Scan for the cell matching the given text and deliver its [x, y] coordinate at center. 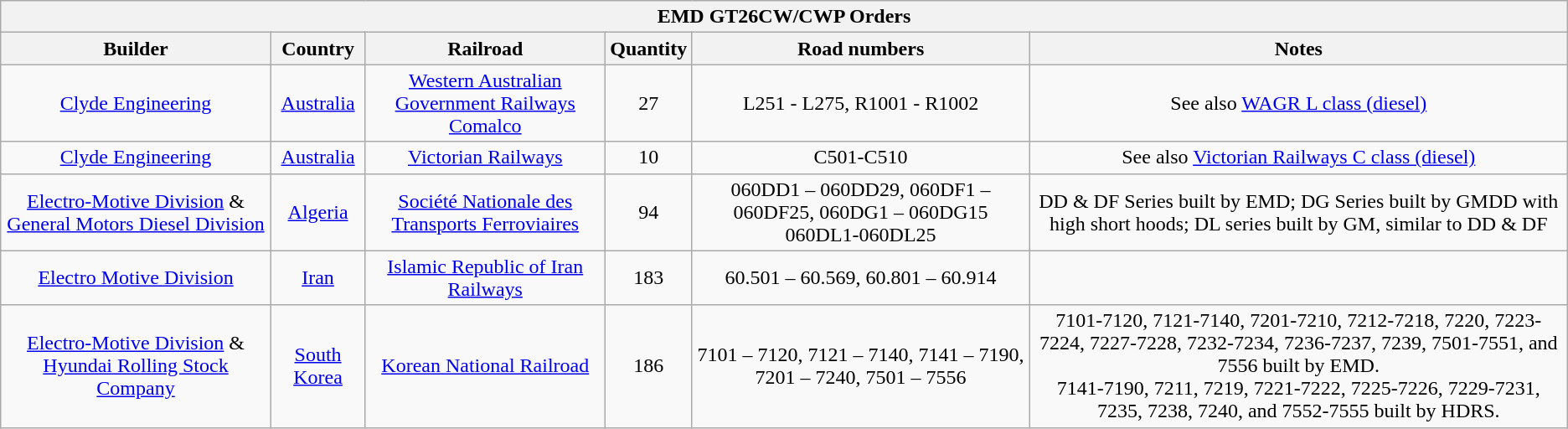
60.501 – 60.569, 60.801 – 60.914 [861, 278]
Algeria [318, 212]
186 [648, 366]
Railroad [486, 49]
South Korea [318, 366]
See also WAGR L class (diesel) [1298, 103]
Islamic Republic of Iran Railways [486, 278]
Road numbers [861, 49]
See also Victorian Railways C class (diesel) [1298, 158]
C501-C510 [861, 158]
Quantity [648, 49]
27 [648, 103]
Société Nationale des Transports Ferroviaires [486, 212]
94 [648, 212]
Electro-Motive Division & Hyundai Rolling Stock Company [136, 366]
EMD GT26CW/CWP Orders [784, 17]
10 [648, 158]
Iran [318, 278]
Builder [136, 49]
Victorian Railways [486, 158]
L251 - L275, R1001 - R1002 [861, 103]
060DD1 – 060DD29, 060DF1 – 060DF25, 060DG1 – 060DG15 060DL1-060DL25 [861, 212]
Electro-Motive Division & General Motors Diesel Division [136, 212]
Electro Motive Division [136, 278]
Korean National Railroad [486, 366]
DD & DF Series built by EMD; DG Series built by GMDD with high short hoods; DL series built by GM, similar to DD & DF [1298, 212]
Notes [1298, 49]
183 [648, 278]
7101 – 7120, 7121 – 7140, 7141 – 7190, 7201 – 7240, 7501 – 7556 [861, 366]
Country [318, 49]
Western Australian Government Railways Comalco [486, 103]
